Find where the given text appears and provide that cell's center as (x, y) coordinate. 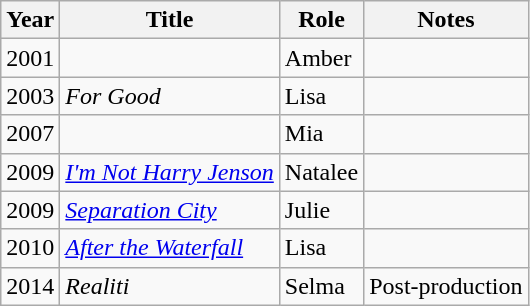
Year (30, 20)
Julie (321, 210)
Title (170, 20)
Post-production (446, 286)
I'm Not Harry Jenson (170, 172)
2007 (30, 134)
Notes (446, 20)
Realiti (170, 286)
Amber (321, 58)
Selma (321, 286)
Mia (321, 134)
2014 (30, 286)
After the Waterfall (170, 248)
Separation City (170, 210)
2010 (30, 248)
Natalee (321, 172)
For Good (170, 96)
2001 (30, 58)
2003 (30, 96)
Role (321, 20)
